Pinpoint the cell where the given text exists, returning its (X, Y) midpoint coordinate. 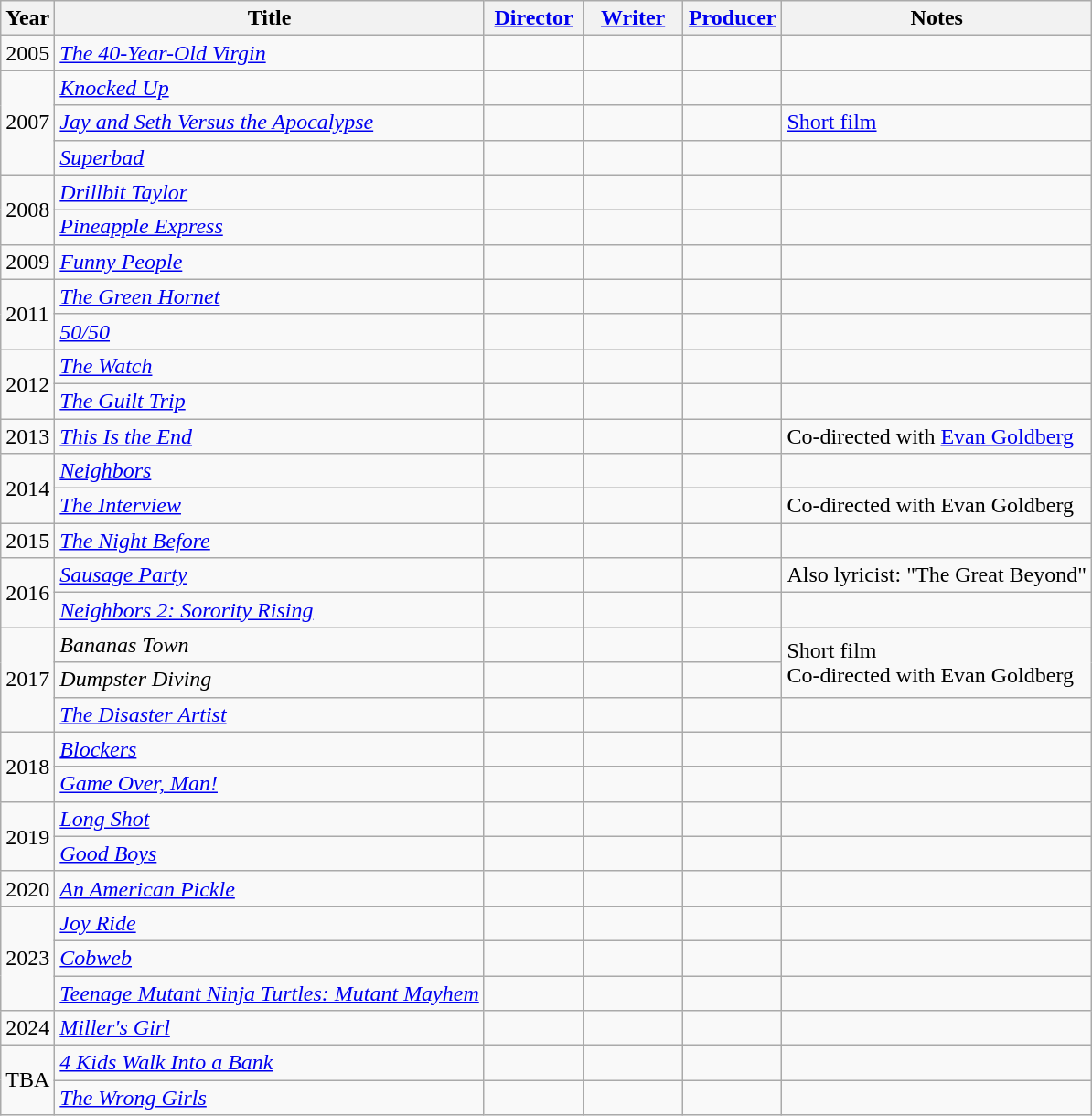
The Interview (269, 506)
Funny People (269, 262)
2012 (27, 383)
Joy Ride (269, 923)
2007 (27, 123)
Blockers (269, 749)
Neighbors (269, 471)
Also lyricist: "The Great Beyond" (937, 575)
Year (27, 18)
An American Pickle (269, 888)
The Guilt Trip (269, 401)
2019 (27, 836)
Long Shot (269, 819)
2014 (27, 488)
2016 (27, 593)
2005 (27, 53)
Good Boys (269, 853)
Neighbors 2: Sorority Rising (269, 610)
2011 (27, 314)
2018 (27, 767)
Drillbit Taylor (269, 192)
Sausage Party (269, 575)
Game Over, Man! (269, 784)
2017 (27, 680)
The Night Before (269, 541)
The Watch (269, 366)
Short film (937, 123)
The Disaster Artist (269, 714)
Teenage Mutant Ninja Turtles: Mutant Mayhem (269, 993)
The Wrong Girls (269, 1098)
2020 (27, 888)
2013 (27, 436)
Short filmCo-directed with Evan Goldberg (937, 662)
2023 (27, 958)
Knocked Up (269, 88)
Producer (732, 18)
Title (269, 18)
2015 (27, 541)
Jay and Seth Versus the Apocalypse (269, 123)
Bananas Town (269, 645)
4 Kids Walk Into a Bank (269, 1063)
2008 (27, 209)
2009 (27, 262)
Notes (937, 18)
TBA (27, 1080)
Director (534, 18)
50/50 (269, 331)
This Is the End (269, 436)
2024 (27, 1028)
The Green Hornet (269, 296)
The 40-Year-Old Virgin (269, 53)
Pineapple Express (269, 227)
Cobweb (269, 958)
Miller's Girl (269, 1028)
Writer (633, 18)
Superbad (269, 157)
Dumpster Diving (269, 680)
